Return [x, y] of the center of cell containing provided text 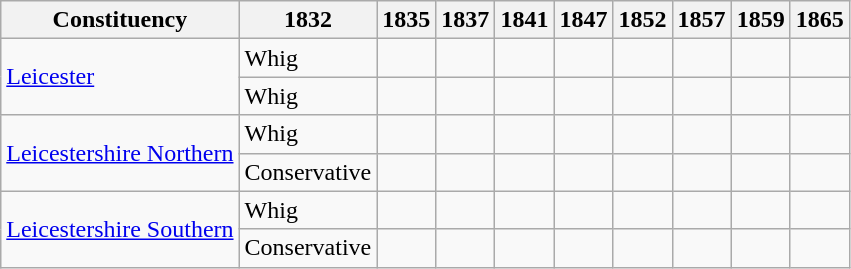
Leicestershire Southern [120, 229]
Constituency [120, 20]
Leicestershire Northern [120, 153]
1832 [308, 20]
1865 [820, 20]
1835 [406, 20]
1859 [760, 20]
1841 [524, 20]
1847 [584, 20]
1857 [702, 20]
1837 [466, 20]
1852 [642, 20]
Leicester [120, 77]
